Determine the [x, y] coordinate at the center of the cell enclosing the given text.  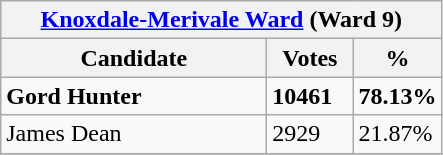
Knoxdale-Merivale Ward (Ward 9) [222, 20]
Votes [310, 58]
Candidate [134, 58]
James Dean [134, 134]
Gord Hunter [134, 96]
2929 [310, 134]
% [398, 58]
21.87% [398, 134]
10461 [310, 96]
78.13% [398, 96]
